Identify which cell holds the provided text, then report its [X, Y] central coordinate. 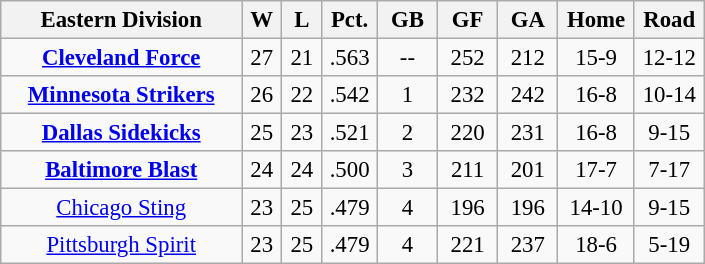
18-6 [596, 245]
GB [407, 20]
237 [528, 245]
252 [468, 58]
W [262, 20]
220 [468, 133]
3 [407, 170]
27 [262, 58]
14-10 [596, 208]
12-12 [669, 58]
10-14 [669, 95]
.500 [350, 170]
212 [528, 58]
7-17 [669, 170]
231 [528, 133]
Chicago Sting [122, 208]
Eastern Division [122, 20]
Pittsburgh Spirit [122, 245]
5-19 [669, 245]
2 [407, 133]
GA [528, 20]
26 [262, 95]
-- [407, 58]
232 [468, 95]
22 [302, 95]
Dallas Sidekicks [122, 133]
.563 [350, 58]
.521 [350, 133]
17-7 [596, 170]
242 [528, 95]
Baltimore Blast [122, 170]
201 [528, 170]
GF [468, 20]
1 [407, 95]
Home [596, 20]
Minnesota Strikers [122, 95]
221 [468, 245]
15-9 [596, 58]
21 [302, 58]
211 [468, 170]
Pct. [350, 20]
L [302, 20]
Road [669, 20]
.542 [350, 95]
Cleveland Force [122, 58]
